From the cell containing the given text, extract its center point as (X, Y) coordinate. 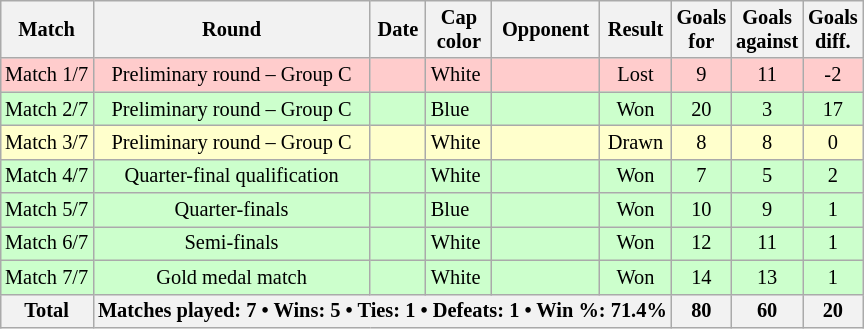
Goalsagainst (767, 29)
13 (767, 277)
Match 1/7 (46, 75)
14 (702, 277)
Goalsdiff. (833, 29)
Matches played: 7 • Wins: 5 • Ties: 1 • Defeats: 1 • Win %: 71.4% (382, 311)
10 (702, 210)
Match 2/7 (46, 109)
Quarter-final qualification (232, 176)
Total (46, 311)
0 (833, 142)
Match 6/7 (46, 243)
5 (767, 176)
Match 7/7 (46, 277)
12 (702, 243)
7 (702, 176)
Opponent (546, 29)
Match 3/7 (46, 142)
Goalsfor (702, 29)
Date (398, 29)
Round (232, 29)
Match 4/7 (46, 176)
Quarter-finals (232, 210)
Result (635, 29)
Match 5/7 (46, 210)
Capcolor (459, 29)
Lost (635, 75)
2 (833, 176)
Semi-finals (232, 243)
3 (767, 109)
Drawn (635, 142)
-2 (833, 75)
17 (833, 109)
60 (767, 311)
Gold medal match (232, 277)
80 (702, 311)
Match (46, 29)
